Detect which cell encompasses the target text, then output its [X, Y] center coordinate. 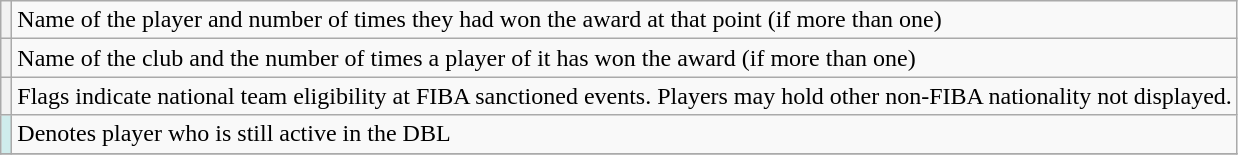
Name of the player and number of times they had won the award at that point (if more than one) [625, 20]
Name of the club and the number of times a player of it has won the award (if more than one) [625, 58]
Denotes player who is still active in the DBL [625, 134]
Flags indicate national team eligibility at FIBA sanctioned events. Players may hold other non-FIBA nationality not displayed. [625, 96]
